Capture the cell that displays the provided text and extract its [x, y] central coordinate. 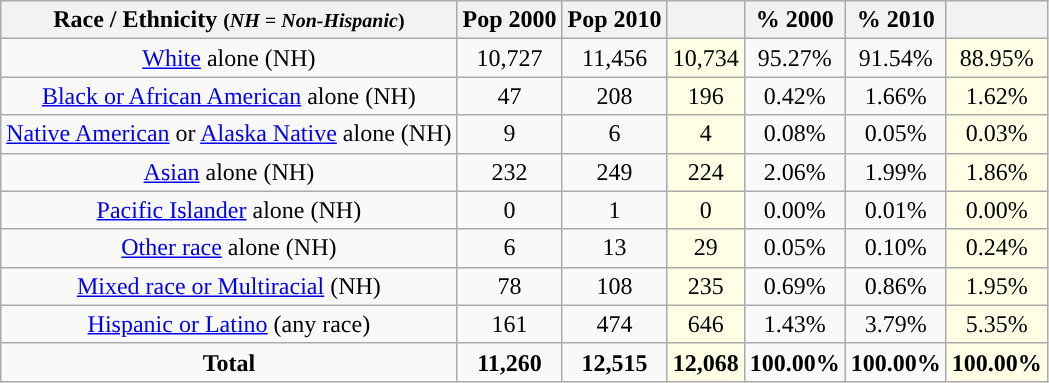
0.03% [996, 134]
Asian alone (NH) [229, 172]
10,734 [706, 58]
Total [229, 362]
9 [510, 134]
0.10% [896, 248]
474 [614, 324]
0.69% [794, 286]
208 [614, 96]
White alone (NH) [229, 58]
4 [706, 134]
1 [614, 210]
Black or African American alone (NH) [229, 96]
0.01% [896, 210]
0.42% [794, 96]
5.35% [996, 324]
78 [510, 286]
12,068 [706, 362]
1.66% [896, 96]
% 2010 [896, 20]
47 [510, 96]
2.06% [794, 172]
29 [706, 248]
12,515 [614, 362]
196 [706, 96]
Pacific Islander alone (NH) [229, 210]
0.86% [896, 286]
3.79% [896, 324]
235 [706, 286]
0.08% [794, 134]
249 [614, 172]
11,456 [614, 58]
88.95% [996, 58]
Pop 2010 [614, 20]
108 [614, 286]
0.24% [996, 248]
Hispanic or Latino (any race) [229, 324]
224 [706, 172]
646 [706, 324]
91.54% [896, 58]
10,727 [510, 58]
1.99% [896, 172]
Other race alone (NH) [229, 248]
232 [510, 172]
1.86% [996, 172]
Race / Ethnicity (NH = Non-Hispanic) [229, 20]
11,260 [510, 362]
Pop 2000 [510, 20]
95.27% [794, 58]
161 [510, 324]
1.43% [794, 324]
Mixed race or Multiracial (NH) [229, 286]
1.95% [996, 286]
Native American or Alaska Native alone (NH) [229, 134]
% 2000 [794, 20]
13 [614, 248]
1.62% [996, 96]
